Capture the cell that displays the provided text and extract its [X, Y] central coordinate. 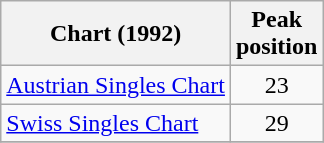
Austrian Singles Chart [116, 85]
29 [276, 123]
Peakposition [276, 34]
Chart (1992) [116, 34]
23 [276, 85]
Swiss Singles Chart [116, 123]
